Search for the cell housing the specified text and yield its (X, Y) center coordinate. 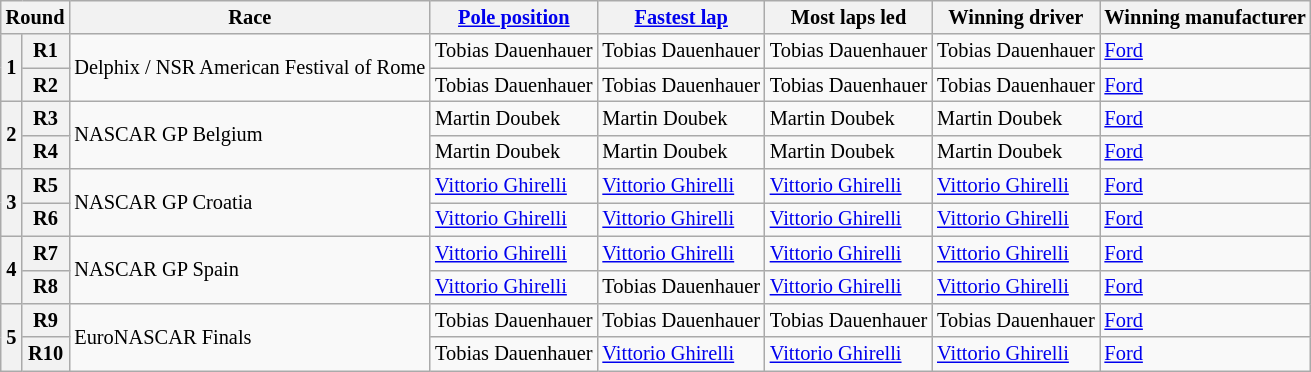
R6 (46, 219)
NASCAR GP Croatia (250, 202)
R3 (46, 118)
3 (12, 202)
Round (36, 17)
R2 (46, 85)
NASCAR GP Spain (250, 270)
R4 (46, 152)
2 (12, 134)
EuroNASCAR Finals (250, 336)
R9 (46, 320)
Winning manufacturer (1206, 17)
Fastest lap (680, 17)
Race (250, 17)
1 (12, 68)
Delphix / NSR American Festival of Rome (250, 68)
R7 (46, 253)
Winning driver (1016, 17)
R8 (46, 287)
Pole position (514, 17)
Most laps led (848, 17)
NASCAR GP Belgium (250, 134)
R10 (46, 354)
R5 (46, 186)
4 (12, 270)
R1 (46, 51)
5 (12, 336)
